For the text-containing cell, return its midpoint in (x, y) coordinate format. 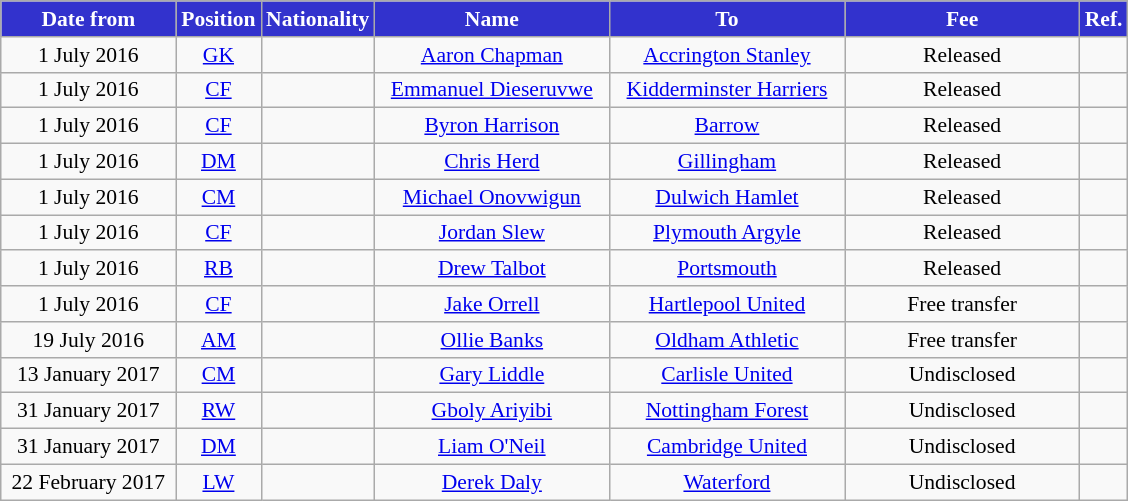
Hartlepool United (726, 304)
19 July 2016 (88, 340)
Fee (962, 19)
Jordan Slew (492, 233)
Gillingham (726, 162)
Michael Onovwigun (492, 197)
Nationality (318, 19)
Jake Orrell (492, 304)
13 January 2017 (88, 375)
Cambridge United (726, 447)
Drew Talbot (492, 269)
Carlisle United (726, 375)
Dulwich Hamlet (726, 197)
Oldham Athletic (726, 340)
Nottingham Forest (726, 411)
Waterford (726, 482)
LW (218, 482)
Accrington Stanley (726, 55)
Emmanuel Dieseruvwe (492, 90)
Plymouth Argyle (726, 233)
GK (218, 55)
Byron Harrison (492, 126)
Chris Herd (492, 162)
22 February 2017 (88, 482)
Liam O'Neil (492, 447)
Aaron Chapman (492, 55)
Ref. (1104, 19)
Derek Daly (492, 482)
Kidderminster Harriers (726, 90)
AM (218, 340)
Date from (88, 19)
Position (218, 19)
RB (218, 269)
Ollie Banks (492, 340)
To (726, 19)
Portsmouth (726, 269)
Barrow (726, 126)
Gary Liddle (492, 375)
Name (492, 19)
RW (218, 411)
Gboly Ariyibi (492, 411)
